Return the (X, Y) coordinate for the center point of the cell that contains the specified text.  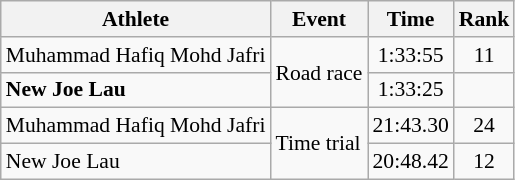
21:43.30 (411, 126)
11 (484, 55)
12 (484, 162)
Time trial (318, 144)
1:33:25 (411, 90)
Road race (318, 72)
20:48.42 (411, 162)
1:33:55 (411, 55)
Athlete (136, 19)
Event (318, 19)
Time (411, 19)
24 (484, 126)
Rank (484, 19)
